Search for the cell housing the specified text and yield its (X, Y) center coordinate. 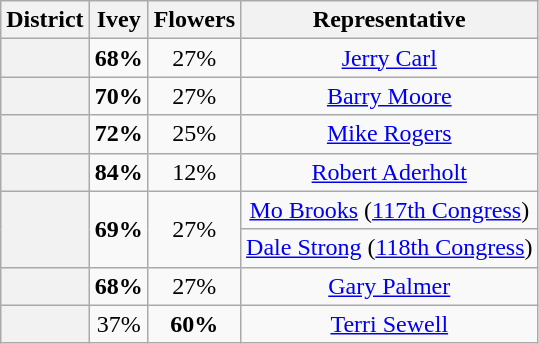
District (45, 20)
Representative (390, 20)
37% (118, 324)
12% (194, 172)
Robert Aderholt (390, 172)
Jerry Carl (390, 58)
60% (194, 324)
84% (118, 172)
Dale Strong (118th Congress) (390, 248)
Mike Rogers (390, 134)
25% (194, 134)
Terri Sewell (390, 324)
Flowers (194, 20)
Ivey (118, 20)
Mo Brooks (117th Congress) (390, 210)
72% (118, 134)
Barry Moore (390, 96)
Gary Palmer (390, 286)
69% (118, 229)
70% (118, 96)
